Output the [X, Y] coordinate of the center of the cell containing the given text.  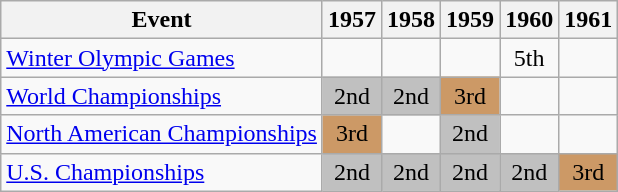
5th [530, 58]
1960 [530, 20]
U.S. Championships [162, 172]
Winter Olympic Games [162, 58]
World Championships [162, 96]
North American Championships [162, 134]
1961 [588, 20]
Event [162, 20]
1958 [412, 20]
1957 [352, 20]
1959 [470, 20]
